Pinpoint the cell where the given text exists, returning its (X, Y) midpoint coordinate. 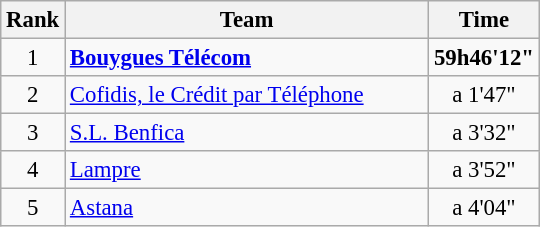
Team (247, 20)
4 (33, 170)
59h46'12" (484, 58)
a 3'32" (484, 133)
a 3'52" (484, 170)
a 4'04" (484, 208)
1 (33, 58)
Lampre (247, 170)
5 (33, 208)
2 (33, 95)
S.L. Benfica (247, 133)
Astana (247, 208)
Cofidis, le Crédit par Téléphone (247, 95)
Rank (33, 20)
Time (484, 20)
a 1'47" (484, 95)
Bouygues Télécom (247, 58)
3 (33, 133)
